Extract the (X, Y) coordinate from the center of the cell holding the provided text.  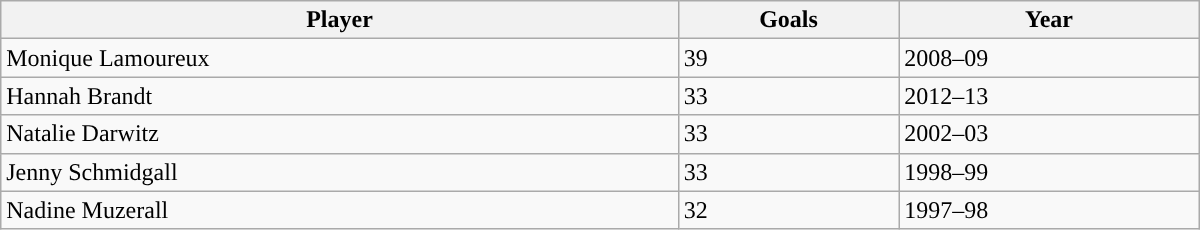
Player (340, 20)
Year (1049, 20)
2008–09 (1049, 58)
1997–98 (1049, 210)
Monique Lamoureux (340, 58)
Goals (788, 20)
1998–99 (1049, 172)
Jenny Schmidgall (340, 172)
Nadine Muzerall (340, 210)
32 (788, 210)
2002–03 (1049, 134)
Hannah Brandt (340, 96)
Natalie Darwitz (340, 134)
39 (788, 58)
2012–13 (1049, 96)
